Determine the [x, y] coordinate at the center of the cell enclosing the given text.  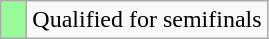
Qualified for semifinals [147, 20]
